Identify which cell holds the provided text, then report its [X, Y] central coordinate. 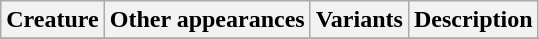
Variants [359, 20]
Other appearances [207, 20]
Description [473, 20]
Creature [52, 20]
